For the text-containing cell, return its midpoint in [X, Y] coordinate format. 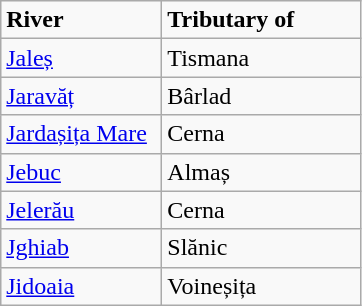
Jelerău [82, 210]
Jebuc [82, 172]
Almaș [262, 172]
Slănic [262, 248]
Jardașița Mare [82, 134]
Jaleș [82, 58]
Bârlad [262, 96]
Voineșița [262, 286]
River [82, 20]
Tributary of [262, 20]
Jaravăț [82, 96]
Tismana [262, 58]
Jghiab [82, 248]
Jidoaia [82, 286]
